From the cell containing the given text, extract its center point as [X, Y] coordinate. 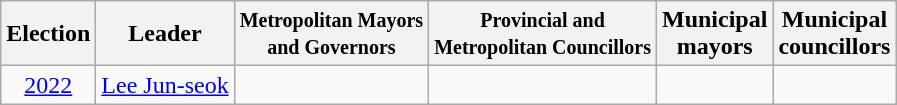
2022 [48, 85]
Leader [165, 34]
Election [48, 34]
Municipalmayors [714, 34]
Municipalcouncillors [834, 34]
Provincial andMetropolitan Councillors [543, 34]
Lee Jun-seok [165, 85]
Metropolitan Mayorsand Governors [331, 34]
